Determine the [x, y] coordinate at the center of the cell enclosing the given text.  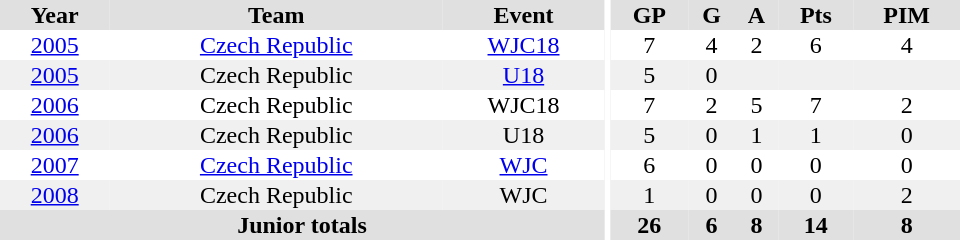
Pts [816, 15]
GP [649, 15]
2008 [54, 195]
A [757, 15]
G [711, 15]
26 [649, 225]
14 [816, 225]
Junior totals [302, 225]
Event [524, 15]
Team [276, 15]
Year [54, 15]
2007 [54, 165]
PIM [906, 15]
